Capture the cell that displays the provided text and extract its [X, Y] central coordinate. 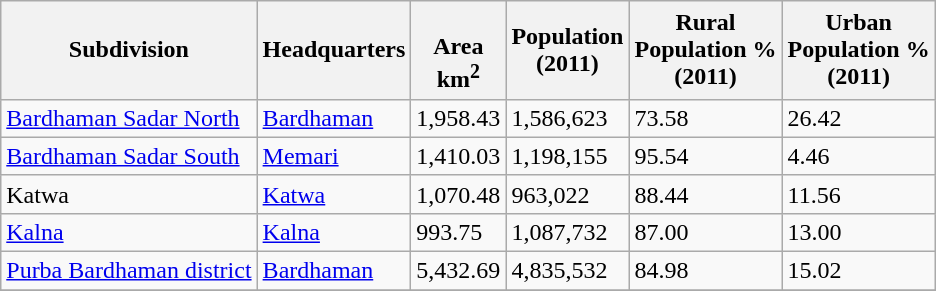
88.44 [706, 194]
RuralPopulation %(2011) [706, 50]
26.42 [858, 118]
4.46 [858, 156]
963,022 [568, 194]
1,410.03 [458, 156]
1,958.43 [458, 118]
Subdivision [129, 50]
Bardhaman Sadar South [129, 156]
993.75 [458, 232]
Purba Bardhaman district [129, 271]
73.58 [706, 118]
13.00 [858, 232]
Population(2011) [568, 50]
Areakm2 [458, 50]
87.00 [706, 232]
Headquarters [334, 50]
Bardhaman Sadar North [129, 118]
4,835,532 [568, 271]
5,432.69 [458, 271]
11.56 [858, 194]
95.54 [706, 156]
Memari [334, 156]
15.02 [858, 271]
1,070.48 [458, 194]
1,087,732 [568, 232]
1,198,155 [568, 156]
Urban Population % (2011) [858, 50]
1,586,623 [568, 118]
84.98 [706, 271]
